For the text-containing cell, return its midpoint in (X, Y) coordinate format. 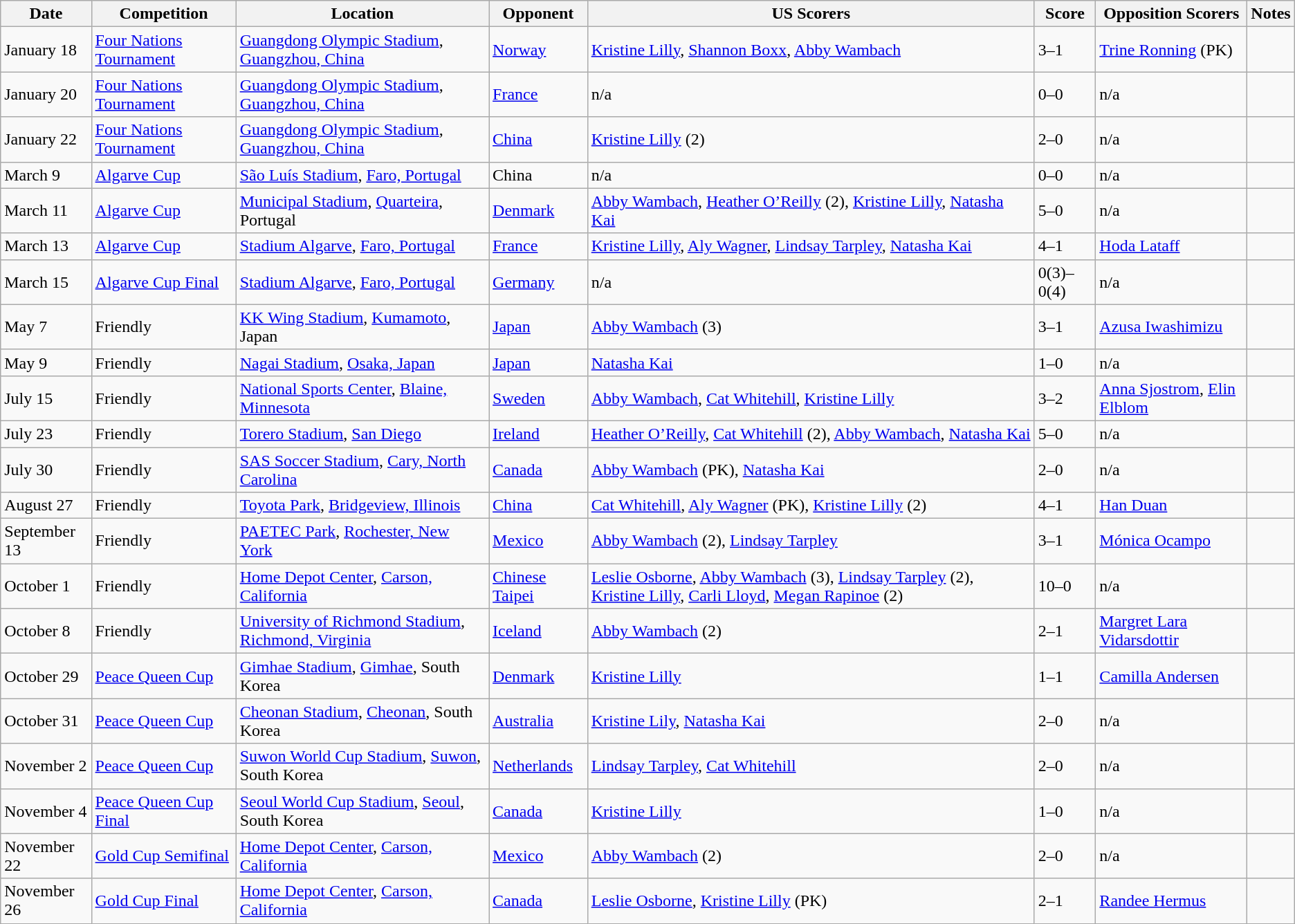
Opposition Scorers (1172, 14)
Cat Whitehill, Aly Wagner (PK), Kristine Lilly (2) (811, 506)
May 7 (46, 326)
Camilla Andersen (1172, 676)
Margret Lara Vidarsdottir (1172, 631)
Chinese Taipei (538, 586)
Anna Sjostrom, Elin Elblom (1172, 398)
National Sports Center, Blaine, Minnesota (362, 398)
Lindsay Tarpley, Cat Whitehill (811, 766)
Heather O’Reilly, Cat Whitehill (2), Abby Wambach, Natasha Kai (811, 434)
KK Wing Stadium, Kumamoto, Japan (362, 326)
July 23 (46, 434)
Opponent (538, 14)
October 29 (46, 676)
Ireland (538, 434)
Kristine Lilly (2) (811, 140)
Notes (1271, 14)
Azusa Iwashimizu (1172, 326)
January 22 (46, 140)
March 11 (46, 210)
Netherlands (538, 766)
Toyota Park, Bridgeview, Illinois (362, 506)
Natasha Kai (811, 362)
Trine Ronning (PK) (1172, 50)
Gold Cup Semifinal (163, 856)
March 9 (46, 175)
1–1 (1065, 676)
Randee Hermus (1172, 900)
Competition (163, 14)
November 2 (46, 766)
Iceland (538, 631)
November 26 (46, 900)
August 27 (46, 506)
Abby Wambach, Cat Whitehill, Kristine Lilly (811, 398)
July 15 (46, 398)
Algarve Cup Final (163, 282)
Kristine Lilly, Shannon Boxx, Abby Wambach (811, 50)
Leslie Osborne, Kristine Lilly (PK) (811, 900)
July 30 (46, 469)
University of Richmond Stadium, Richmond, Virginia (362, 631)
Mónica Ocampo (1172, 541)
SAS Soccer Stadium, Cary, North Carolina (362, 469)
Score (1065, 14)
Peace Queen Cup Final (163, 811)
Sweden (538, 398)
Suwon World Cup Stadium, Suwon, South Korea (362, 766)
Nagai Stadium, Osaka, Japan (362, 362)
Kristine Lilly, Aly Wagner, Lindsay Tarpley, Natasha Kai (811, 246)
May 9 (46, 362)
Municipal Stadium, Quarteira, Portugal (362, 210)
10–0 (1065, 586)
Gold Cup Final (163, 900)
Norway (538, 50)
March 15 (46, 282)
0(3)–0(4) (1065, 282)
November 22 (46, 856)
Han Duan (1172, 506)
November 4 (46, 811)
Germany (538, 282)
PAETEC Park, Rochester, New York (362, 541)
Cheonan Stadium, Cheonan, South Korea (362, 721)
Abby Wambach, Heather O’Reilly (2), Kristine Lilly, Natasha Kai (811, 210)
US Scorers (811, 14)
Seoul World Cup Stadium, Seoul, South Korea (362, 811)
Australia (538, 721)
October 8 (46, 631)
January 18 (46, 50)
Leslie Osborne, Abby Wambach (3), Lindsay Tarpley (2), Kristine Lilly, Carli Lloyd, Megan Rapinoe (2) (811, 586)
Hoda Lataff (1172, 246)
March 13 (46, 246)
Gimhae Stadium, Gimhae, South Korea (362, 676)
Abby Wambach (2), Lindsay Tarpley (811, 541)
January 20 (46, 94)
October 1 (46, 586)
Torero Stadium, San Diego (362, 434)
Location (362, 14)
September 13 (46, 541)
Abby Wambach (3) (811, 326)
Kristine Lily, Natasha Kai (811, 721)
São Luís Stadium, Faro, Portugal (362, 175)
Date (46, 14)
Abby Wambach (PK), Natasha Kai (811, 469)
3–2 (1065, 398)
October 31 (46, 721)
